Return (x, y) of the center of cell containing provided text 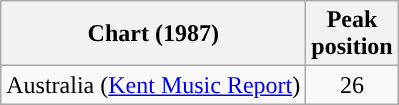
Australia (Kent Music Report) (154, 85)
Peakposition (352, 34)
Chart (1987) (154, 34)
26 (352, 85)
